Capture the cell that displays the provided text and extract its [x, y] central coordinate. 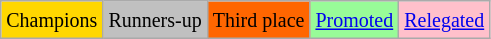
Third place [258, 20]
Promoted [354, 20]
Relegated [444, 20]
Runners-up [155, 20]
Champions [52, 20]
